For the text-containing cell, return its midpoint in (x, y) coordinate format. 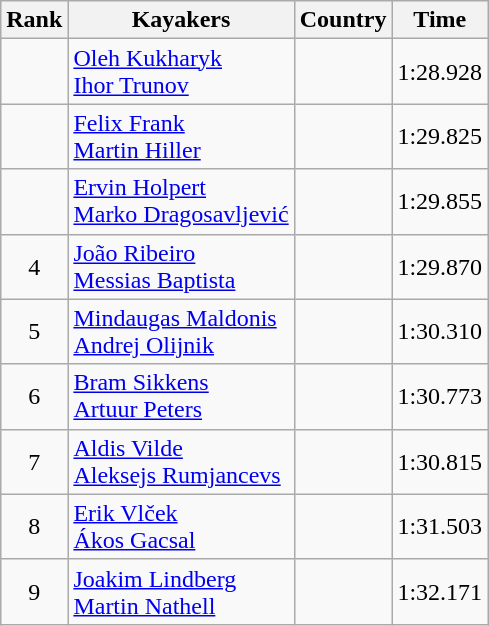
1:30.310 (440, 332)
Bram SikkensArtuur Peters (181, 396)
Oleh KukharykIhor Trunov (181, 72)
1:29.855 (440, 202)
1:29.870 (440, 266)
Rank (34, 20)
Time (440, 20)
4 (34, 266)
1:28.928 (440, 72)
Aldis VildeAleksejs Rumjancevs (181, 462)
Kayakers (181, 20)
1:31.503 (440, 526)
7 (34, 462)
9 (34, 592)
1:32.171 (440, 592)
5 (34, 332)
6 (34, 396)
Country (343, 20)
Mindaugas MaldonisAndrej Olijnik (181, 332)
Erik VlčekÁkos Gacsal (181, 526)
1:30.773 (440, 396)
João RibeiroMessias Baptista (181, 266)
8 (34, 526)
1:30.815 (440, 462)
Joakim LindbergMartin Nathell (181, 592)
Ervin HolpertMarko Dragosavljević (181, 202)
Felix FrankMartin Hiller (181, 136)
1:29.825 (440, 136)
